For the text-containing cell, return its midpoint in (x, y) coordinate format. 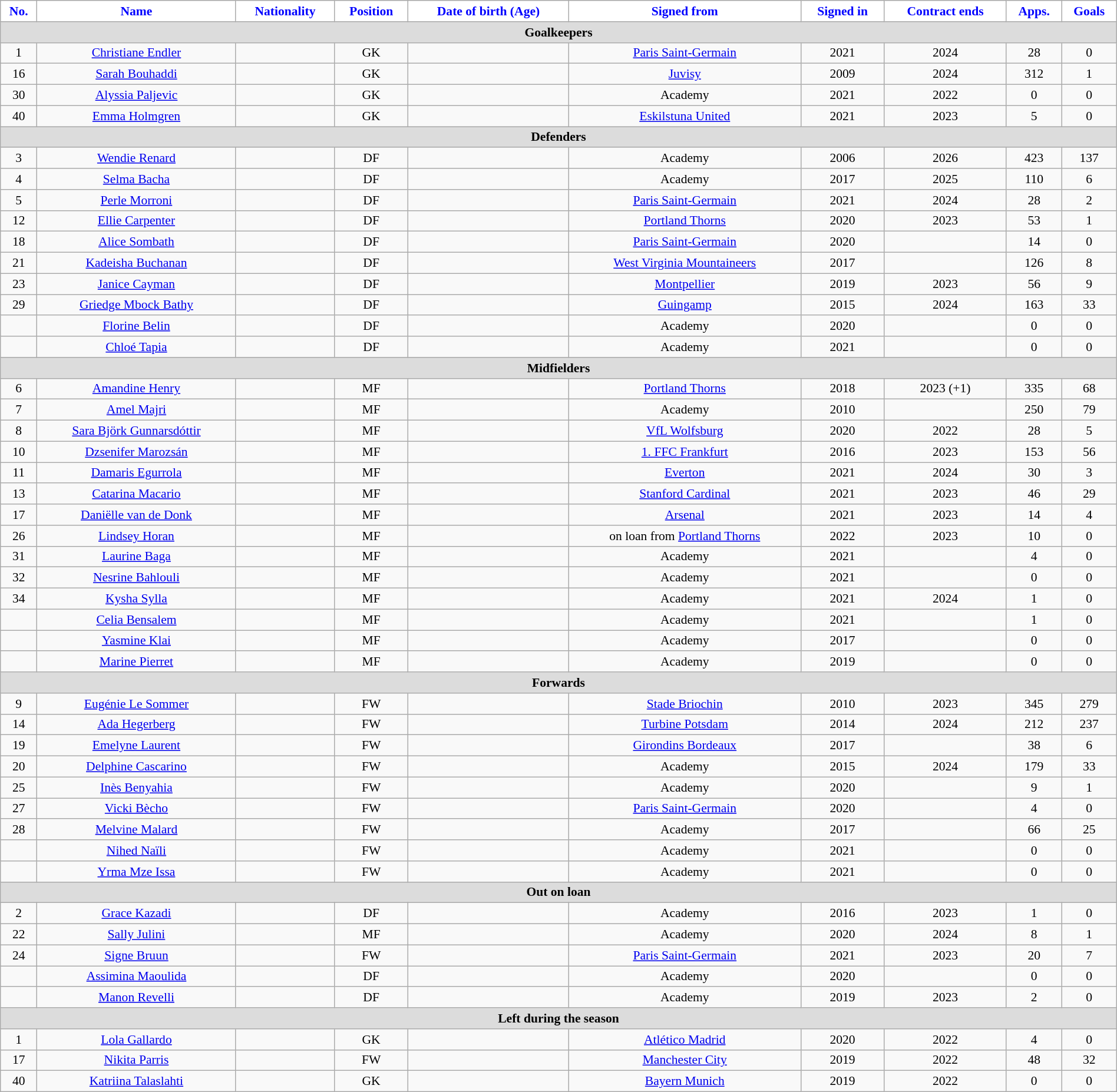
Laurine Baga (137, 557)
110 (1034, 179)
Out on loan (558, 892)
423 (1034, 158)
Melvine Malard (137, 830)
137 (1089, 158)
Ellie Carpenter (137, 221)
Left during the season (558, 1018)
Damaris Egurrola (137, 473)
Amel Majri (137, 410)
13 (19, 494)
Selma Bacha (137, 179)
Kadeisha Buchanan (137, 263)
66 (1034, 830)
Goals (1089, 11)
Emma Holmgren (137, 116)
312 (1034, 74)
Nihed Naïli (137, 851)
53 (1034, 221)
Alyssia Paljevic (137, 95)
31 (19, 557)
Chloé Tapia (137, 347)
250 (1034, 410)
Apps. (1034, 11)
2006 (842, 158)
Perle Morroni (137, 200)
27 (19, 809)
Bayern Munich (685, 1081)
26 (19, 536)
Stanford Cardinal (685, 494)
Midfielders (558, 368)
Signed in (842, 11)
153 (1034, 452)
Grace Kazadi (137, 914)
Atlético Madrid (685, 1040)
Alice Sombath (137, 242)
Celia Bensalem (137, 620)
Juvisy (685, 74)
2025 (945, 179)
Daniëlle van de Donk (137, 515)
Stade Briochin (685, 704)
23 (19, 284)
Goalkeepers (558, 32)
Marine Pierret (137, 662)
West Virginia Mountaineers (685, 263)
2009 (842, 74)
279 (1089, 704)
Contract ends (945, 11)
22 (19, 935)
Manon Revelli (137, 998)
Emelyne Laurent (137, 746)
Position (371, 11)
Delphine Cascarino (137, 767)
Nikita Parris (137, 1060)
2023 (+1) (945, 389)
1. FFC Frankfurt (685, 452)
21 (19, 263)
Kysha Sylla (137, 599)
34 (19, 599)
Amandine Henry (137, 389)
Forwards (558, 683)
Janice Cayman (137, 284)
79 (1089, 410)
Dzsenifer Marozsán (137, 452)
Sally Julini (137, 935)
345 (1034, 704)
Arsenal (685, 515)
335 (1034, 389)
Vicki Bècho (137, 809)
24 (19, 955)
38 (1034, 746)
Sarah Bouhaddi (137, 74)
Lindsey Horan (137, 536)
Signe Bruun (137, 955)
12 (19, 221)
Nesrine Bahlouli (137, 578)
Catarina Macario (137, 494)
Lola Gallardo (137, 1040)
Griedge Mbock Bathy (137, 305)
Sara Björk Gunnarsdóttir (137, 431)
Florine Belin (137, 326)
No. (19, 11)
19 (19, 746)
Turbine Potsdam (685, 724)
16 (19, 74)
Girondins Bordeaux (685, 746)
Manchester City (685, 1060)
2018 (842, 389)
Assimina Maoulida (137, 977)
Guingamp (685, 305)
Date of birth (Age) (489, 11)
126 (1034, 263)
Wendie Renard (137, 158)
179 (1034, 767)
18 (19, 242)
Yrma Mze Issa (137, 872)
Christiane Endler (137, 53)
237 (1089, 724)
212 (1034, 724)
Eugénie Le Sommer (137, 704)
VfL Wolfsburg (685, 431)
2026 (945, 158)
Nationality (285, 11)
Everton (685, 473)
Defenders (558, 137)
11 (19, 473)
Eskilstuna United (685, 116)
Montpellier (685, 284)
Name (137, 11)
46 (1034, 494)
2014 (842, 724)
68 (1089, 389)
48 (1034, 1060)
on loan from Portland Thorns (685, 536)
Katriina Talaslahti (137, 1081)
Signed from (685, 11)
163 (1034, 305)
Inès Benyahia (137, 787)
Ada Hegerberg (137, 724)
Yasmine Klai (137, 641)
